Return the (X, Y) coordinate for the center point of the cell that contains the specified text.  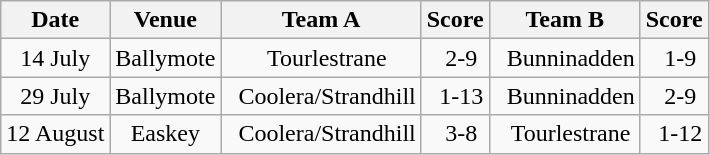
14 July (56, 58)
1-13 (455, 96)
12 August (56, 134)
Venue (166, 20)
Date (56, 20)
29 July (56, 96)
1-12 (674, 134)
Team B (564, 20)
Easkey (166, 134)
Team A (321, 20)
1-9 (674, 58)
3-8 (455, 134)
